Determine the (X, Y) coordinate at the center of the cell enclosing the given text.  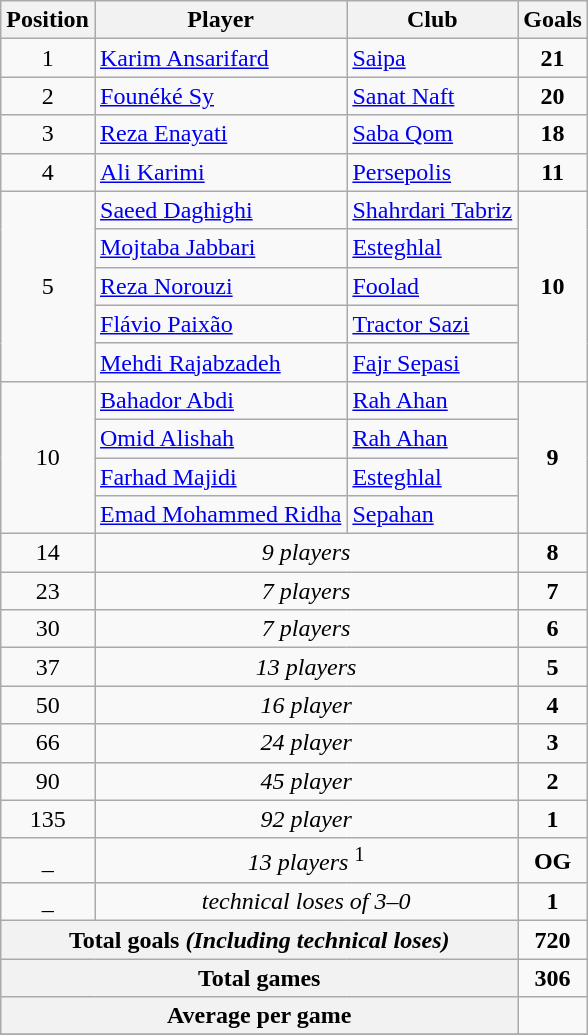
Reza Norouzi (220, 286)
11 (553, 172)
Sepahan (432, 515)
Total games (260, 978)
66 (48, 743)
Mojtaba Jabbari (220, 248)
20 (553, 96)
37 (48, 667)
Emad Mohammed Ridha (220, 515)
Average per game (260, 1016)
Flávio Paixão (220, 324)
306 (553, 978)
135 (48, 819)
Foolad (432, 286)
13 players (306, 667)
13 players 1 (306, 860)
Bahador Abdi (220, 400)
23 (48, 591)
21 (553, 58)
Tractor Sazi (432, 324)
Karim Ansarifard (220, 58)
9 players (306, 553)
Omid Alishah (220, 438)
Club (432, 20)
Player (220, 20)
Saba Qom (432, 134)
Persepolis (432, 172)
Goals (553, 20)
18 (553, 134)
OG (553, 860)
technical loses of 3–0 (306, 902)
16 player (306, 705)
Shahrdari Tabriz (432, 210)
Founéké Sy (220, 96)
Farhad Majidi (220, 477)
6 (553, 629)
50 (48, 705)
Position (48, 20)
7 (553, 591)
Total goals (Including technical loses) (260, 940)
Saipa (432, 58)
Reza Enayati (220, 134)
Mehdi Rajabzadeh (220, 362)
24 player (306, 743)
720 (553, 940)
90 (48, 781)
Fajr Sepasi (432, 362)
92 player (306, 819)
Ali Karimi (220, 172)
14 (48, 553)
45 player (306, 781)
9 (553, 457)
Saeed Daghighi (220, 210)
30 (48, 629)
8 (553, 553)
Sanat Naft (432, 96)
